Find where the given text appears and provide that cell's center as [x, y] coordinate. 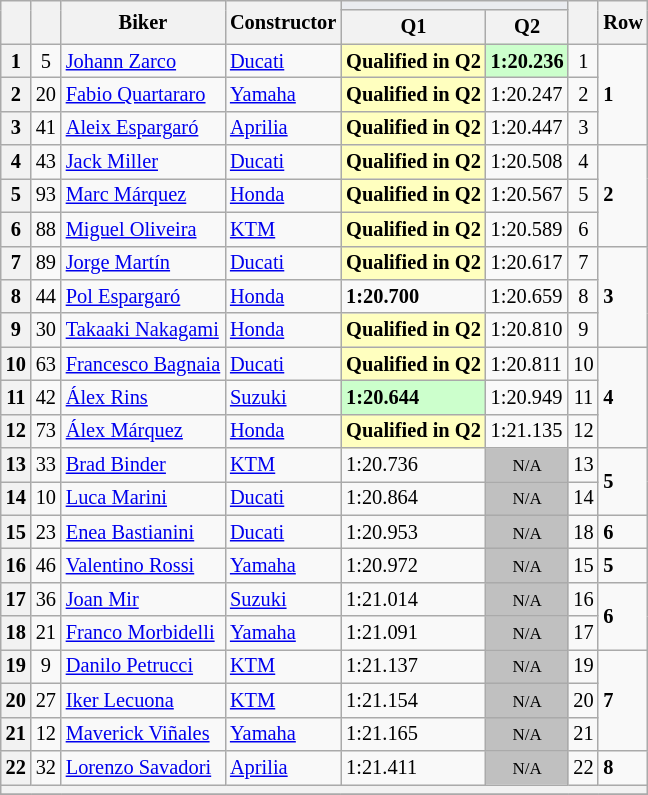
73 [46, 431]
1:20.617 [528, 263]
1:20.953 [413, 532]
42 [46, 397]
Francesco Bagnaia [143, 364]
Takaaki Nakagami [143, 330]
Danilo Petrucci [143, 666]
Jack Miller [143, 162]
Fabio Quartararo [143, 94]
1:20.589 [528, 229]
Lorenzo Savadori [143, 767]
Marc Márquez [143, 195]
46 [46, 565]
Row [622, 22]
1:21.091 [413, 633]
1:20.567 [528, 195]
Q1 [413, 27]
1:20.508 [528, 162]
1:20.949 [528, 397]
Jorge Martín [143, 263]
33 [46, 465]
1:20.700 [413, 296]
88 [46, 229]
Q2 [528, 27]
Pol Espargaró [143, 296]
Joan Mir [143, 599]
Aleix Espargaró [143, 128]
Constructor [283, 22]
1:21.165 [413, 734]
30 [46, 330]
1:20.236 [528, 61]
1:21.154 [413, 700]
1:21.411 [413, 767]
32 [46, 767]
93 [46, 195]
Iker Lecuona [143, 700]
Álex Rins [143, 397]
1:20.659 [528, 296]
Johann Zarco [143, 61]
Brad Binder [143, 465]
89 [46, 263]
1:20.972 [413, 565]
Álex Márquez [143, 431]
1:20.810 [528, 330]
Valentino Rossi [143, 565]
1:20.247 [528, 94]
1:20.811 [528, 364]
41 [46, 128]
Miguel Oliveira [143, 229]
Franco Morbidelli [143, 633]
Enea Bastianini [143, 532]
27 [46, 700]
36 [46, 599]
1:20.736 [413, 465]
43 [46, 162]
1:20.644 [413, 397]
1:21.014 [413, 599]
44 [46, 296]
Biker [143, 22]
23 [46, 532]
1:21.135 [528, 431]
1:20.447 [528, 128]
1:20.864 [413, 498]
Luca Marini [143, 498]
1:21.137 [413, 666]
Maverick Viñales [143, 734]
63 [46, 364]
